Find where the given text appears and provide that cell's center as (X, Y) coordinate. 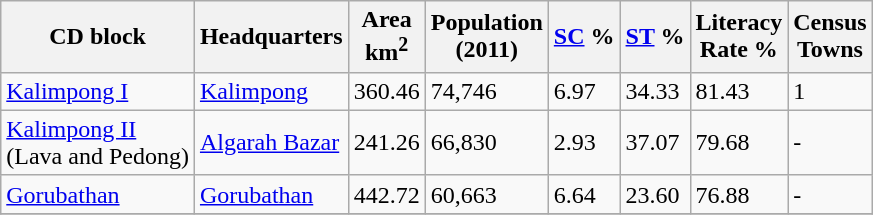
1 (830, 91)
442.72 (386, 194)
Areakm2 (386, 37)
360.46 (386, 91)
Literacy Rate % (739, 37)
241.26 (386, 142)
79.68 (739, 142)
34.33 (655, 91)
74,746 (486, 91)
CensusTowns (830, 37)
76.88 (739, 194)
6.97 (584, 91)
Kalimpong I (98, 91)
37.07 (655, 142)
CD block (98, 37)
ST % (655, 37)
66,830 (486, 142)
Algarah Bazar (271, 142)
23.60 (655, 194)
60,663 (486, 194)
Kalimpong (271, 91)
81.43 (739, 91)
Population(2011) (486, 37)
SC % (584, 37)
6.64 (584, 194)
Headquarters (271, 37)
Kalimpong II(Lava and Pedong) (98, 142)
2.93 (584, 142)
